Output the (x, y) coordinate of the center of the cell containing the given text.  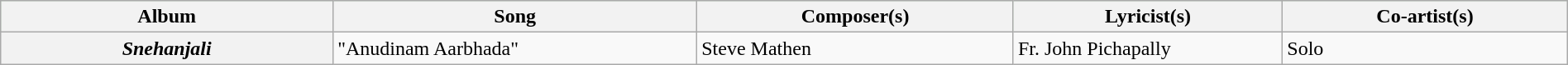
Lyricist(s) (1148, 17)
Album (167, 17)
Fr. John Pichapally (1148, 48)
Co-artist(s) (1425, 17)
"Anudinam Aarbhada" (515, 48)
Steve Mathen (855, 48)
Snehanjali (167, 48)
Solo (1425, 48)
Composer(s) (855, 17)
Song (515, 17)
